Search for the cell housing the specified text and yield its [x, y] center coordinate. 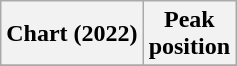
Chart (2022) [72, 34]
Peakposition [189, 34]
